Detect which cell encompasses the target text, then output its [X, Y] center coordinate. 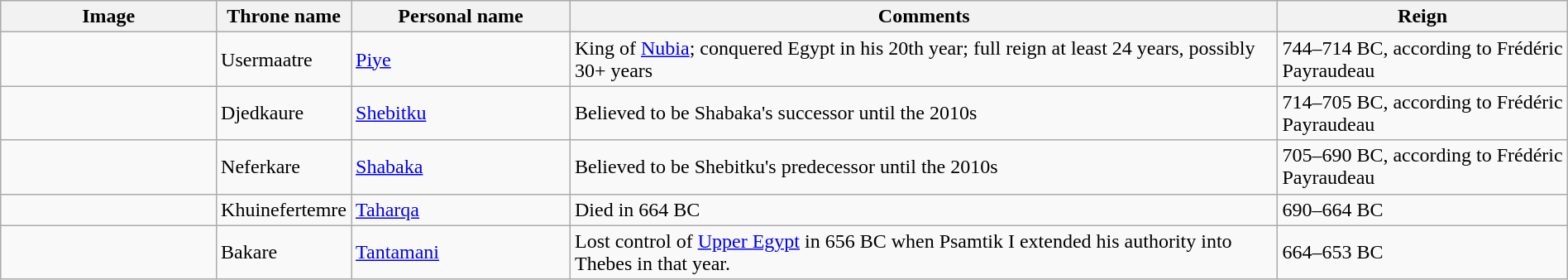
Believed to be Shebitku's predecessor until the 2010s [923, 167]
Neferkare [284, 167]
Khuinefertemre [284, 210]
Personal name [461, 17]
664–653 BC [1422, 252]
Djedkaure [284, 113]
Throne name [284, 17]
Bakare [284, 252]
Tantamani [461, 252]
Piye [461, 60]
Died in 664 BC [923, 210]
Image [109, 17]
690–664 BC [1422, 210]
744–714 BC, according to Frédéric Payraudeau [1422, 60]
Usermaatre [284, 60]
Comments [923, 17]
714–705 BC, according to Frédéric Payraudeau [1422, 113]
Shabaka [461, 167]
Reign [1422, 17]
Lost control of Upper Egypt in 656 BC when Psamtik I extended his authority into Thebes in that year. [923, 252]
Shebitku [461, 113]
Taharqa [461, 210]
King of Nubia; conquered Egypt in his 20th year; full reign at least 24 years, possibly 30+ years [923, 60]
705–690 BC, according to Frédéric Payraudeau [1422, 167]
Believed to be Shabaka's successor until the 2010s [923, 113]
